Return (x, y) of the center of cell containing provided text 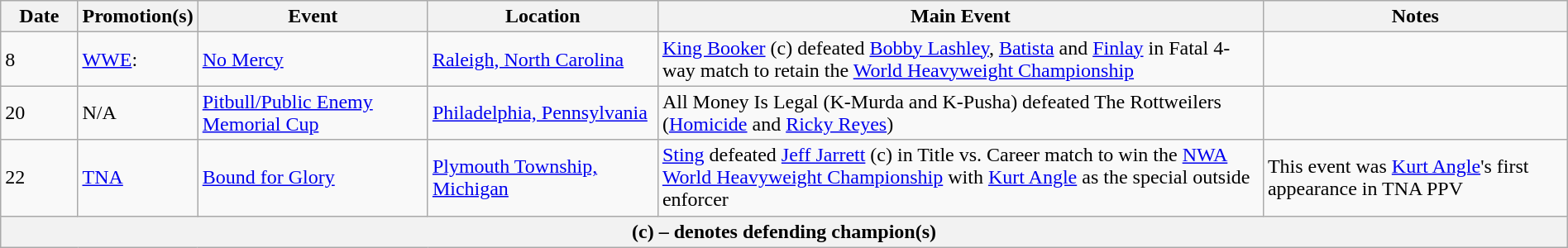
(c) – denotes defending champion(s) (784, 231)
Plymouth Township, Michigan (543, 178)
Promotion(s) (137, 17)
Bound for Glory (313, 178)
Main Event (960, 17)
King Booker (c) defeated Bobby Lashley, Batista and Finlay in Fatal 4-way match to retain the World Heavyweight Championship (960, 60)
WWE: (137, 60)
Location (543, 17)
20 (40, 112)
Raleigh, North Carolina (543, 60)
No Mercy (313, 60)
N/A (137, 112)
8 (40, 60)
Date (40, 17)
Pitbull/Public Enemy Memorial Cup (313, 112)
Philadelphia, Pennsylvania (543, 112)
Event (313, 17)
Notes (1415, 17)
TNA (137, 178)
All Money Is Legal (K-Murda and K-Pusha) defeated The Rottweilers (Homicide and Ricky Reyes) (960, 112)
22 (40, 178)
This event was Kurt Angle's first appearance in TNA PPV (1415, 178)
